Output the [x, y] coordinate of the center of the cell containing the given text.  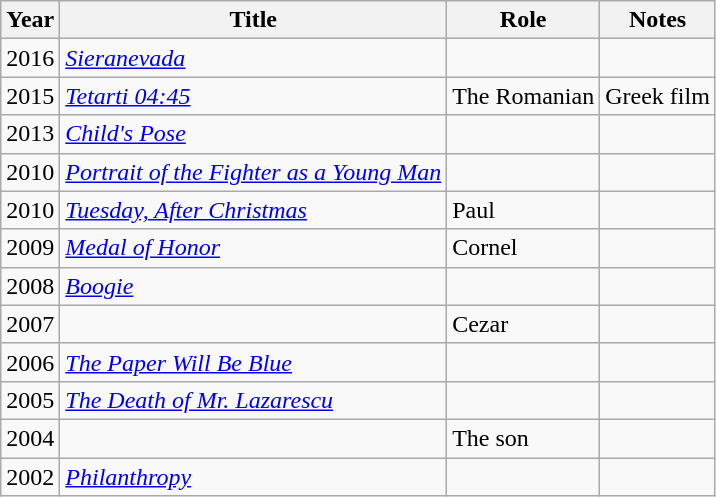
2007 [30, 324]
2015 [30, 96]
The son [524, 438]
Tuesday, After Christmas [254, 210]
2002 [30, 477]
2008 [30, 286]
2004 [30, 438]
Child's Pose [254, 134]
2013 [30, 134]
Greek film [658, 96]
Cornel [524, 248]
2009 [30, 248]
2016 [30, 58]
Year [30, 20]
The Paper Will Be Blue [254, 362]
Notes [658, 20]
Medal of Honor [254, 248]
Cezar [524, 324]
Tetarti 04:45 [254, 96]
Paul [524, 210]
The Death of Mr. Lazarescu [254, 400]
2005 [30, 400]
Title [254, 20]
Philanthropy [254, 477]
Sieranevada [254, 58]
The Romanian [524, 96]
Role [524, 20]
2006 [30, 362]
Boogie [254, 286]
Portrait of the Fighter as a Young Man [254, 172]
